Capture the cell that displays the provided text and extract its [x, y] central coordinate. 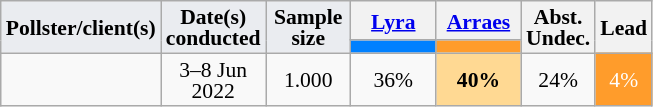
Lead [624, 27]
Pollster/client(s) [81, 27]
Samplesize [308, 27]
Lyra [394, 20]
Arraes [478, 20]
24% [558, 79]
4% [624, 79]
36% [394, 79]
1.000 [308, 79]
Date(s)conducted [214, 27]
Abst.Undec. [558, 27]
3–8 Jun 2022 [214, 79]
40% [478, 79]
